Find where the given text appears and provide that cell's center as (X, Y) coordinate. 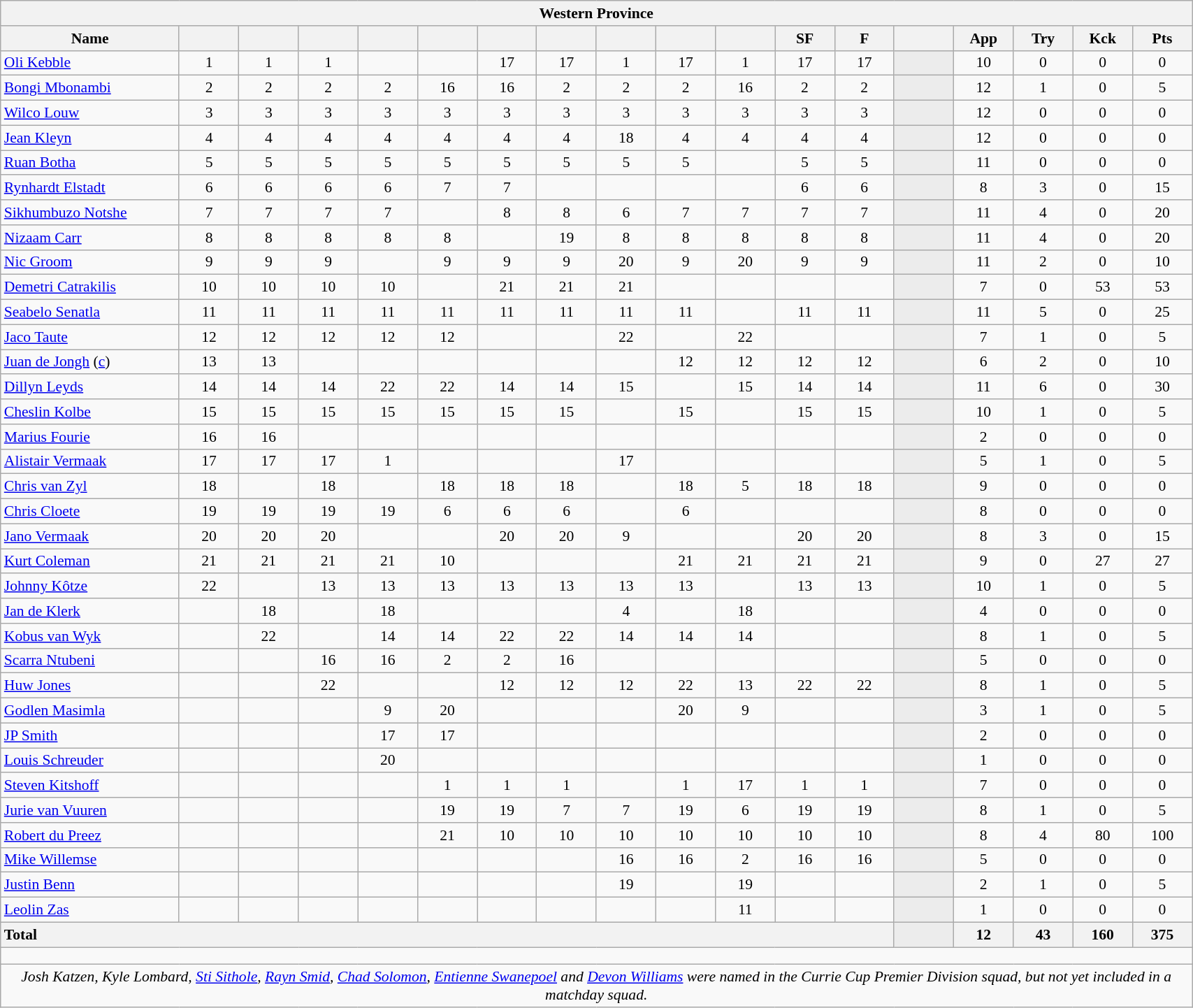
Juan de Jongh (c) (90, 362)
Name (90, 38)
Chris van Zyl (90, 487)
Kck (1103, 38)
Sikhumbuzo Notshe (90, 213)
SF (805, 38)
Seabelo Senatla (90, 312)
375 (1162, 935)
Marius Fourie (90, 437)
Kobus van Wyk (90, 636)
Huw Jones (90, 686)
Ruan Botha (90, 163)
Jan de Klerk (90, 611)
Louis Schreuder (90, 761)
Kurt Coleman (90, 561)
Alistair Vermaak (90, 461)
Nic Groom (90, 262)
30 (1162, 387)
Pts (1162, 38)
160 (1103, 935)
Chris Cloete (90, 512)
Leolin Zas (90, 910)
25 (1162, 312)
Godlen Masimla (90, 711)
Dillyn Leyds (90, 387)
Justin Benn (90, 885)
Jean Kleyn (90, 138)
Wilco Louw (90, 113)
Nizaam Carr (90, 238)
F (864, 38)
Jurie van Vuuren (90, 810)
43 (1043, 935)
Total (447, 935)
App (984, 38)
Western Province (597, 13)
80 (1103, 835)
Cheslin Kolbe (90, 412)
Rynhardt Elstadt (90, 188)
Johnny Kôtze (90, 586)
Robert du Preez (90, 835)
Jano Vermaak (90, 536)
Demetri Catrakilis (90, 287)
Try (1043, 38)
Bongi Mbonambi (90, 88)
Oli Kebble (90, 63)
JP Smith (90, 735)
Scarra Ntubeni (90, 661)
Jaco Taute (90, 337)
Mike Willemse (90, 860)
100 (1162, 835)
Steven Kitshoff (90, 786)
